Return (X, Y) of the center of cell containing provided text 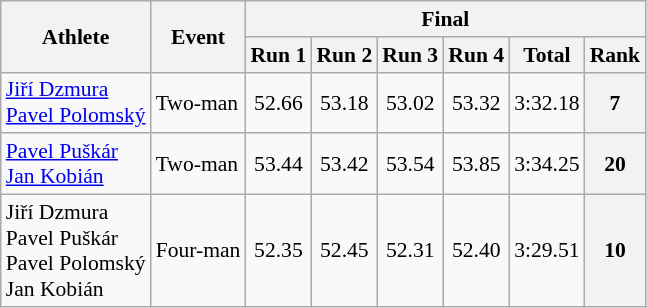
Pavel PuškárJan Kobián (76, 164)
10 (616, 251)
52.31 (410, 251)
3:32.18 (546, 102)
53.32 (476, 102)
3:34.25 (546, 164)
52.40 (476, 251)
3:29.51 (546, 251)
Run 4 (476, 55)
Final (445, 19)
Jiří DzmuraPavel Polomský (76, 102)
53.02 (410, 102)
20 (616, 164)
53.54 (410, 164)
53.44 (278, 164)
Athlete (76, 36)
53.85 (476, 164)
Event (198, 36)
Four-man (198, 251)
Run 2 (344, 55)
Run 3 (410, 55)
Total (546, 55)
Jiří DzmuraPavel PuškárPavel PolomskýJan Kobián (76, 251)
52.66 (278, 102)
7 (616, 102)
Run 1 (278, 55)
53.42 (344, 164)
52.45 (344, 251)
53.18 (344, 102)
Rank (616, 55)
52.35 (278, 251)
